Search for the cell housing the specified text and yield its [X, Y] center coordinate. 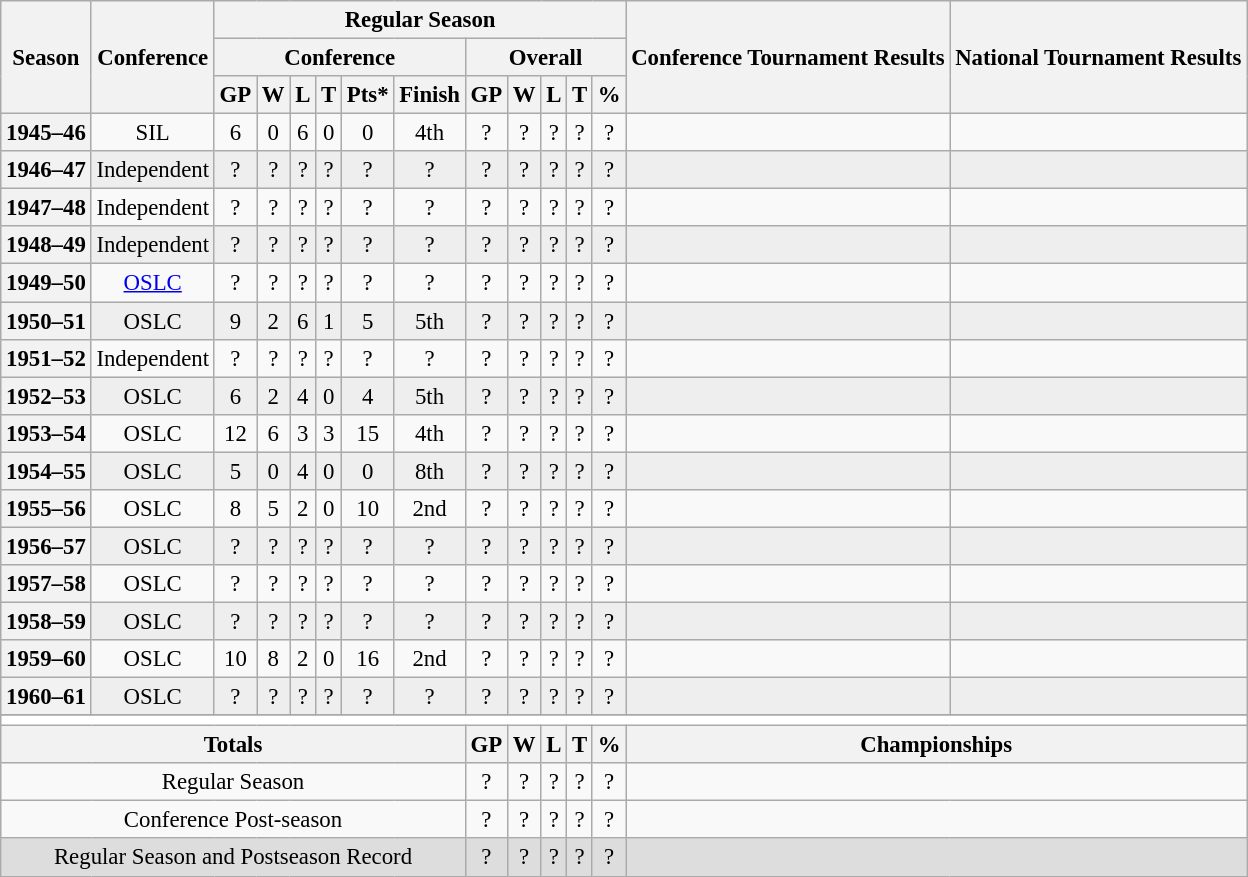
Totals [233, 745]
Championships [936, 745]
Conference Post-season [233, 820]
1955–56 [46, 509]
1949–50 [46, 283]
1945–46 [46, 133]
1959–60 [46, 659]
1958–59 [46, 621]
1950–51 [46, 321]
1947–48 [46, 208]
Finish [430, 95]
1952–53 [46, 396]
Conference Tournament Results [788, 58]
1946–47 [46, 170]
16 [367, 659]
1957–58 [46, 584]
SIL [152, 133]
1954–55 [46, 471]
15 [367, 433]
Regular Season and Postseason Record [233, 858]
12 [235, 433]
1956–57 [46, 546]
1 [329, 321]
1948–49 [46, 245]
National Tournament Results [1098, 58]
1960–61 [46, 697]
Season [46, 58]
1951–52 [46, 358]
Pts* [367, 95]
Overall [546, 58]
8th [430, 471]
9 [235, 321]
1953–54 [46, 433]
